Determine the (x, y) coordinate at the center of the cell enclosing the given text.  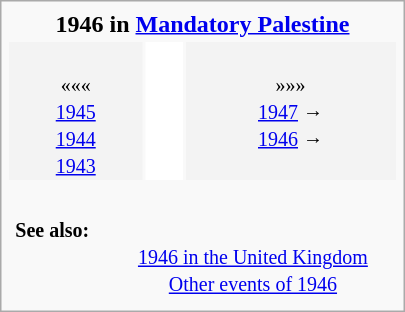
1946 in Mandatory Palestine (202, 24)
See also: (60, 257)
»»» 1947 → 1946 → (290, 111)
1946 in the United KingdomOther events of 1946 (254, 257)
«««194519441943 (76, 111)
See also: 1946 in the United KingdomOther events of 1946 (202, 243)
